Output the (X, Y) coordinate of the center of the cell containing the given text.  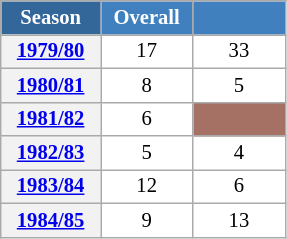
1980/81 (51, 85)
1982/83 (51, 153)
1981/82 (51, 119)
Season (51, 17)
12 (146, 186)
9 (146, 220)
33 (239, 51)
1984/85 (51, 220)
1983/84 (51, 186)
8 (146, 85)
1979/80 (51, 51)
4 (239, 153)
17 (146, 51)
Overall (146, 17)
13 (239, 220)
